Determine the (x, y) coordinate at the center of the cell enclosing the given text.  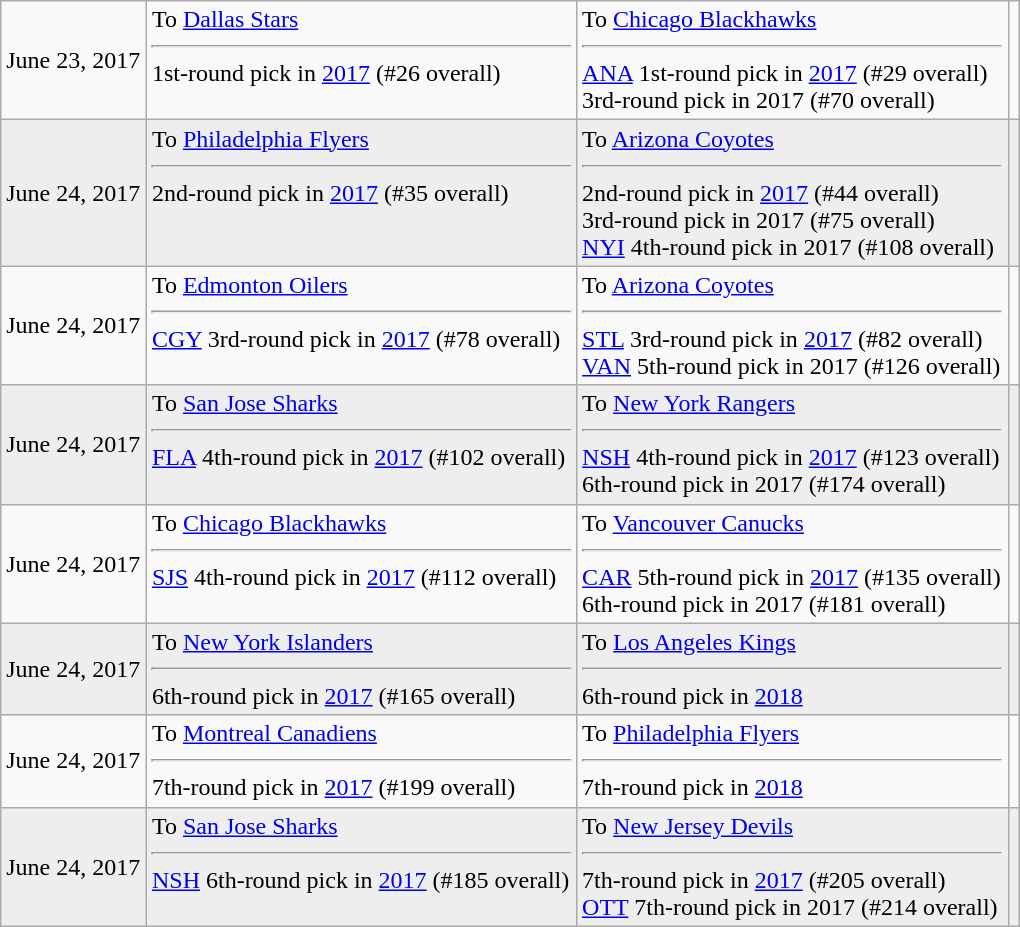
To San Jose SharksFLA 4th-round pick in 2017 (#102 overall) (361, 444)
To New Jersey Devils7th-round pick in 2017 (#205 overall)OTT 7th-round pick in 2017 (#214 overall) (793, 866)
To Philadelphia Flyers2nd-round pick in 2017 (#35 overall) (361, 193)
To Los Angeles Kings6th-round pick in 2018 (793, 669)
To Arizona Coyotes2nd-round pick in 2017 (#44 overall)3rd-round pick in 2017 (#75 overall)NYI 4th-round pick in 2017 (#108 overall) (793, 193)
To Montreal Canadiens7th-round pick in 2017 (#199 overall) (361, 761)
June 23, 2017 (74, 60)
To Vancouver CanucksCAR 5th-round pick in 2017 (#135 overall)6th-round pick in 2017 (#181 overall) (793, 564)
To New York Islanders6th-round pick in 2017 (#165 overall) (361, 669)
To Edmonton OilersCGY 3rd-round pick in 2017 (#78 overall) (361, 326)
To San Jose SharksNSH 6th-round pick in 2017 (#185 overall) (361, 866)
To Arizona CoyotesSTL 3rd-round pick in 2017 (#82 overall)VAN 5th-round pick in 2017 (#126 overall) (793, 326)
To Dallas Stars1st-round pick in 2017 (#26 overall) (361, 60)
To Chicago BlackhawksANA 1st-round pick in 2017 (#29 overall)3rd-round pick in 2017 (#70 overall) (793, 60)
To Chicago BlackhawksSJS 4th-round pick in 2017 (#112 overall) (361, 564)
To New York RangersNSH 4th-round pick in 2017 (#123 overall)6th-round pick in 2017 (#174 overall) (793, 444)
To Philadelphia Flyers7th-round pick in 2018 (793, 761)
